Locate the cell with the specified text and output its (X, Y) center coordinate. 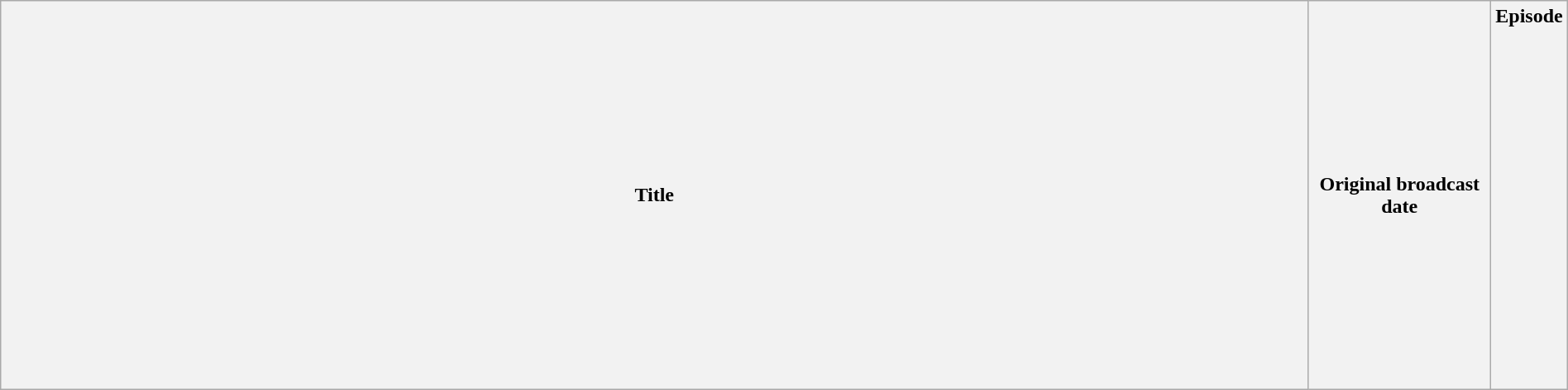
Title (655, 195)
Original broadcast date (1399, 195)
Episode (1529, 195)
